Pinpoint the cell where the given text exists, returning its (X, Y) midpoint coordinate. 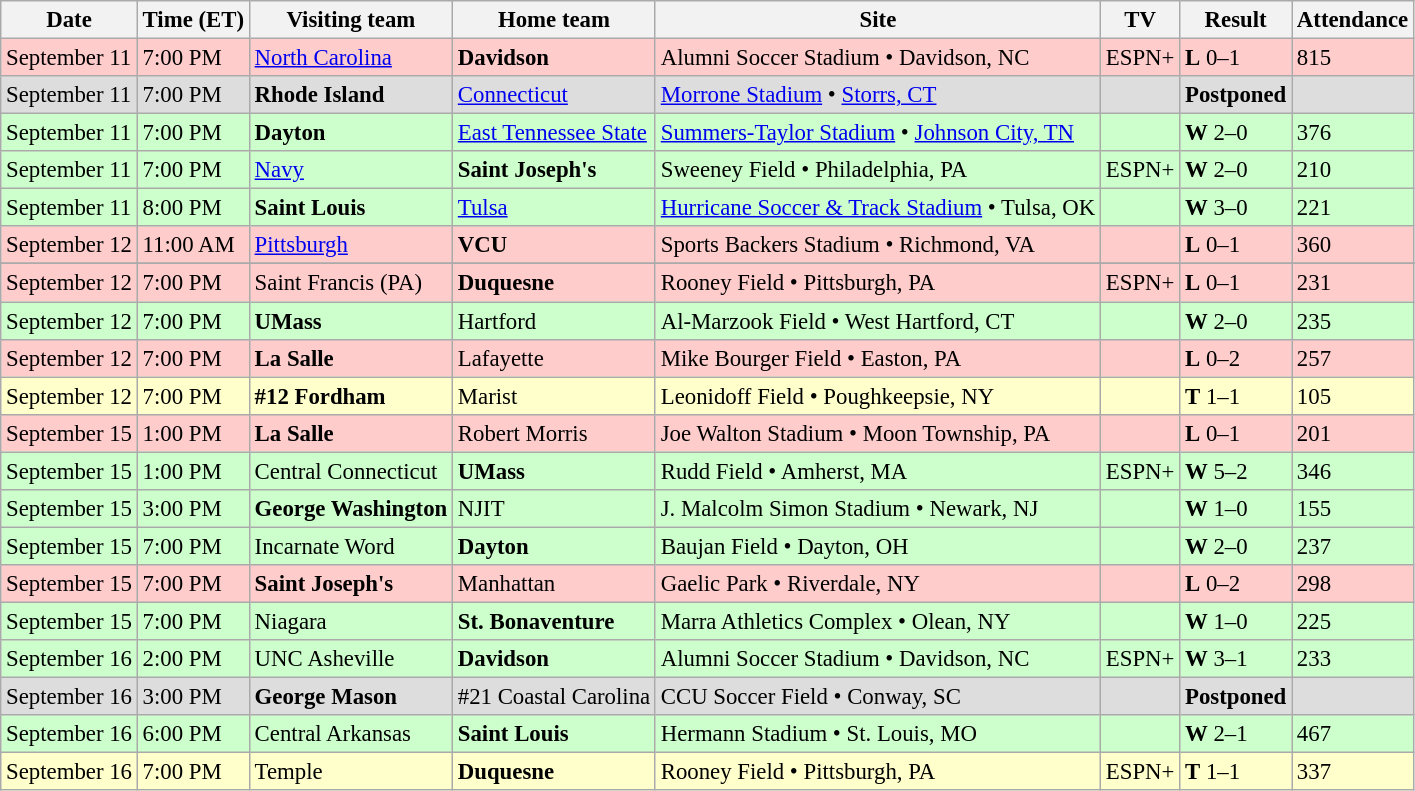
233 (1353, 659)
Robert Morris (554, 433)
Manhattan (554, 584)
337 (1353, 772)
Joe Walton Stadium • Moon Township, PA (878, 433)
North Carolina (350, 58)
467 (1353, 734)
Niagara (350, 621)
225 (1353, 621)
Site (878, 20)
W 3–1 (1236, 659)
Pittsburgh (350, 245)
Time (ET) (193, 20)
155 (1353, 509)
Lafayette (554, 358)
2:00 PM (193, 659)
Rudd Field • Amherst, MA (878, 471)
Hurricane Soccer & Track Stadium • Tulsa, OK (878, 208)
Summers-Taylor Stadium • Johnson City, TN (878, 133)
257 (1353, 358)
6:00 PM (193, 734)
NJIT (554, 509)
Home team (554, 20)
Hartford (554, 321)
#21 Coastal Carolina (554, 697)
Sports Backers Stadium • Richmond, VA (878, 245)
Baujan Field • Dayton, OH (878, 546)
376 (1353, 133)
Marist (554, 396)
Central Connecticut (350, 471)
#12 Fordham (350, 396)
W 5–2 (1236, 471)
Visiting team (350, 20)
Saint Francis (PA) (350, 283)
East Tennessee State (554, 133)
Sweeney Field • Philadelphia, PA (878, 170)
Morrone Stadium • Storrs, CT (878, 95)
J. Malcolm Simon Stadium • Newark, NJ (878, 509)
201 (1353, 433)
Result (1236, 20)
221 (1353, 208)
Incarnate Word (350, 546)
UNC Asheville (350, 659)
Leonidoff Field • Poughkeepsie, NY (878, 396)
360 (1353, 245)
11:00 AM (193, 245)
George Mason (350, 697)
Al-Marzook Field • West Hartford, CT (878, 321)
210 (1353, 170)
8:00 PM (193, 208)
Temple (350, 772)
George Washington (350, 509)
815 (1353, 58)
235 (1353, 321)
Navy (350, 170)
231 (1353, 283)
Marra Athletics Complex • Olean, NY (878, 621)
Rhode Island (350, 95)
Attendance (1353, 20)
Gaelic Park • Riverdale, NY (878, 584)
St. Bonaventure (554, 621)
105 (1353, 396)
CCU Soccer Field • Conway, SC (878, 697)
346 (1353, 471)
Mike Bourger Field • Easton, PA (878, 358)
W 2–1 (1236, 734)
TV (1140, 20)
Tulsa (554, 208)
Date (69, 20)
237 (1353, 546)
298 (1353, 584)
Hermann Stadium • St. Louis, MO (878, 734)
W 3–0 (1236, 208)
VCU (554, 245)
Connecticut (554, 95)
Central Arkansas (350, 734)
